Return the [x, y] coordinate for the center point of the cell that contains the specified text.  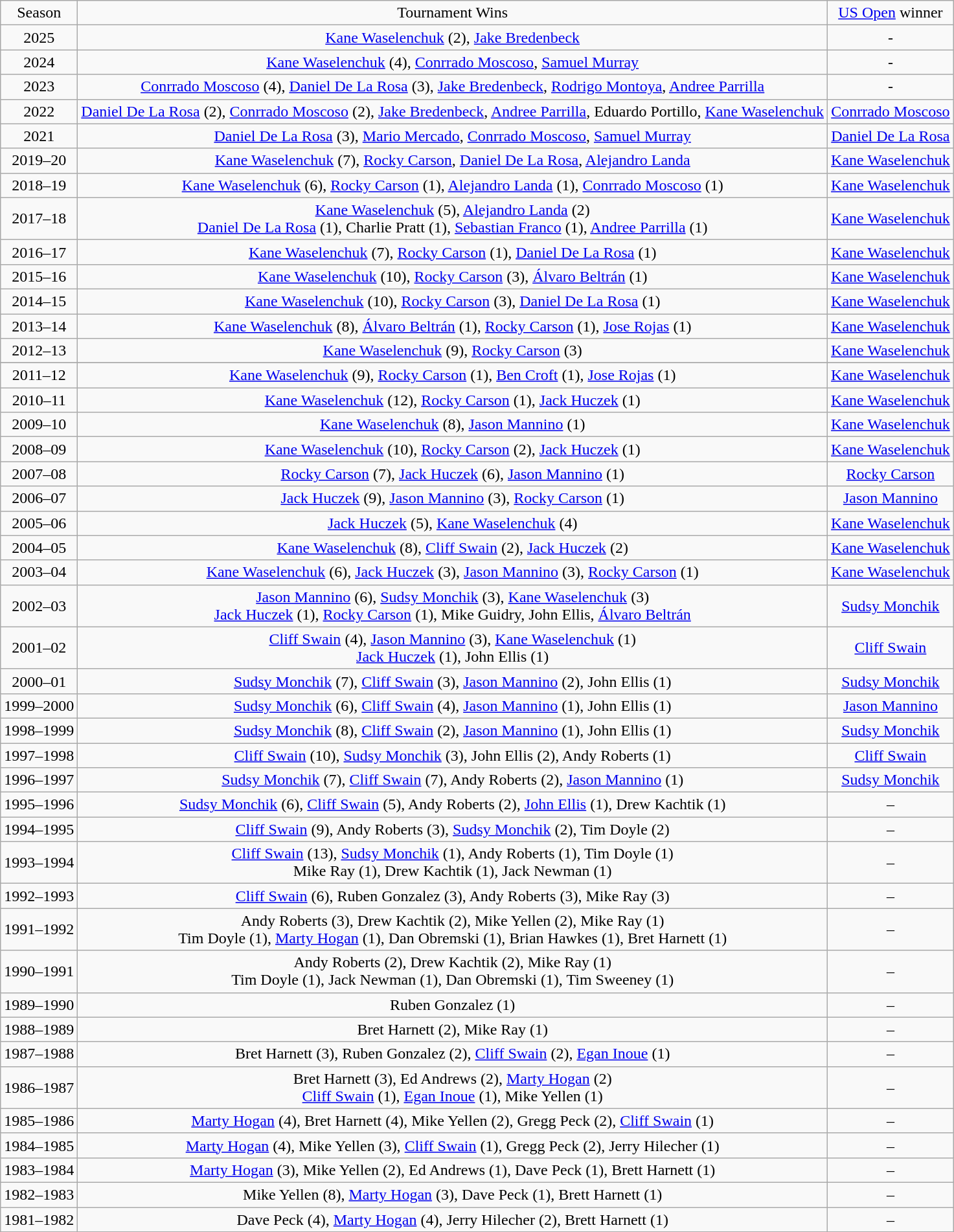
1989–1990 [39, 1005]
1993–1994 [39, 862]
Marty Hogan (3), Mike Yellen (2), Ed Andrews (1), Dave Peck (1), Brett Harnett (1) [453, 1170]
2007–08 [39, 474]
Kane Waselenchuk (8), Álvaro Beltrán (1), Rocky Carson (1), Jose Rojas (1) [453, 326]
Rocky Carson [891, 474]
Marty Hogan (4), Bret Harnett (4), Mike Yellen (2), Gregg Peck (2), Cliff Swain (1) [453, 1121]
Andy Roberts (2), Drew Kachtik (2), Mike Ray (1) Tim Doyle (1), Jack Newman (1), Dan Obremski (1), Tim Sweeney (1) [453, 971]
Daniel De La Rosa (2), Conrrado Moscoso (2), Jake Bredenbeck, Andree Parrilla, Eduardo Portillo, Kane Waselenchuk [453, 111]
2024 [39, 62]
1997–1998 [39, 756]
Kane Waselenchuk (9), Rocky Carson (3) [453, 351]
Ruben Gonzalez (1) [453, 1005]
2015–16 [39, 276]
2001–02 [39, 647]
US Open winner [891, 13]
Kane Waselenchuk (10), Rocky Carson (2), Jack Huczek (1) [453, 449]
Season [39, 13]
Sudsy Monchik (6), Cliff Swain (5), Andy Roberts (2), John Ellis (1), Drew Kachtik (1) [453, 805]
2000–01 [39, 681]
Kane Waselenchuk (9), Rocky Carson (1), Ben Croft (1), Jose Rojas (1) [453, 375]
2002–03 [39, 606]
2009–10 [39, 425]
Kane Waselenchuk (5), Alejandro Landa (2) Daniel De La Rosa (1), Charlie Pratt (1), Sebastian Franco (1), Andree Parrilla (1) [453, 219]
Cliff Swain (9), Andy Roberts (3), Sudsy Monchik (2), Tim Doyle (2) [453, 829]
Bret Harnett (3), Ed Andrews (2), Marty Hogan (2) Cliff Swain (1), Egan Inoue (1), Mike Yellen (1) [453, 1088]
2013–14 [39, 326]
1999–2000 [39, 706]
2021 [39, 136]
1994–1995 [39, 829]
Cliff Swain (13), Sudsy Monchik (1), Andy Roberts (1), Tim Doyle (1) Mike Ray (1), Drew Kachtik (1), Jack Newman (1) [453, 862]
2014–15 [39, 301]
2004–05 [39, 548]
Conrrado Moscoso (4), Daniel De La Rosa (3), Jake Bredenbeck, Rodrigo Montoya, Andree Parrilla [453, 87]
Kane Waselenchuk (7), Rocky Carson (1), Daniel De La Rosa (1) [453, 252]
Conrrado Moscoso [891, 111]
Daniel De La Rosa [891, 136]
Kane Waselenchuk (12), Rocky Carson (1), Jack Huczek (1) [453, 400]
2018–19 [39, 185]
2019–20 [39, 161]
Jack Huczek (5), Kane Waselenchuk (4) [453, 523]
Mike Yellen (8), Marty Hogan (3), Dave Peck (1), Brett Harnett (1) [453, 1194]
2025 [39, 38]
2011–12 [39, 375]
Kane Waselenchuk (4), Conrrado Moscoso, Samuel Murray [453, 62]
1995–1996 [39, 805]
Cliff Swain (6), Ruben Gonzalez (3), Andy Roberts (3), Mike Ray (3) [453, 896]
1991–1992 [39, 930]
Kane Waselenchuk (6), Rocky Carson (1), Alejandro Landa (1), Conrrado Moscoso (1) [453, 185]
1992–1993 [39, 896]
1983–1984 [39, 1170]
Kane Waselenchuk (8), Jason Mannino (1) [453, 425]
1985–1986 [39, 1121]
2005–06 [39, 523]
Sudsy Monchik (6), Cliff Swain (4), Jason Mannino (1), John Ellis (1) [453, 706]
1982–1983 [39, 1194]
Sudsy Monchik (7), Cliff Swain (3), Jason Mannino (2), John Ellis (1) [453, 681]
Kane Waselenchuk (8), Cliff Swain (2), Jack Huczek (2) [453, 548]
Kane Waselenchuk (2), Jake Bredenbeck [453, 38]
Kane Waselenchuk (10), Rocky Carson (3), Álvaro Beltrán (1) [453, 276]
1998–1999 [39, 730]
Daniel De La Rosa (3), Mario Mercado, Conrrado Moscoso, Samuel Murray [453, 136]
Kane Waselenchuk (7), Rocky Carson, Daniel De La Rosa, Alejandro Landa [453, 161]
2017–18 [39, 219]
2010–11 [39, 400]
1981–1982 [39, 1219]
Kane Waselenchuk (6), Jack Huczek (3), Jason Mannino (3), Rocky Carson (1) [453, 572]
1996–1997 [39, 780]
2003–04 [39, 572]
2008–09 [39, 449]
2022 [39, 111]
2023 [39, 87]
Tournament Wins [453, 13]
Jason Mannino (6), Sudsy Monchik (3), Kane Waselenchuk (3) Jack Huczek (1), Rocky Carson (1), Mike Guidry, John Ellis, Álvaro Beltrán [453, 606]
2012–13 [39, 351]
2006–07 [39, 498]
Cliff Swain (4), Jason Mannino (3), Kane Waselenchuk (1) Jack Huczek (1), John Ellis (1) [453, 647]
1987–1988 [39, 1054]
1986–1987 [39, 1088]
1984–1985 [39, 1145]
Dave Peck (4), Marty Hogan (4), Jerry Hilecher (2), Brett Harnett (1) [453, 1219]
Kane Waselenchuk (10), Rocky Carson (3), Daniel De La Rosa (1) [453, 301]
Sudsy Monchik (8), Cliff Swain (2), Jason Mannino (1), John Ellis (1) [453, 730]
Rocky Carson (7), Jack Huczek (6), Jason Mannino (1) [453, 474]
Bret Harnett (2), Mike Ray (1) [453, 1029]
Sudsy Monchik (7), Cliff Swain (7), Andy Roberts (2), Jason Mannino (1) [453, 780]
1988–1989 [39, 1029]
1990–1991 [39, 971]
Cliff Swain (10), Sudsy Monchik (3), John Ellis (2), Andy Roberts (1) [453, 756]
Bret Harnett (3), Ruben Gonzalez (2), Cliff Swain (2), Egan Inoue (1) [453, 1054]
Marty Hogan (4), Mike Yellen (3), Cliff Swain (1), Gregg Peck (2), Jerry Hilecher (1) [453, 1145]
Jack Huczek (9), Jason Mannino (3), Rocky Carson (1) [453, 498]
2016–17 [39, 252]
